For the text-containing cell, return its midpoint in [x, y] coordinate format. 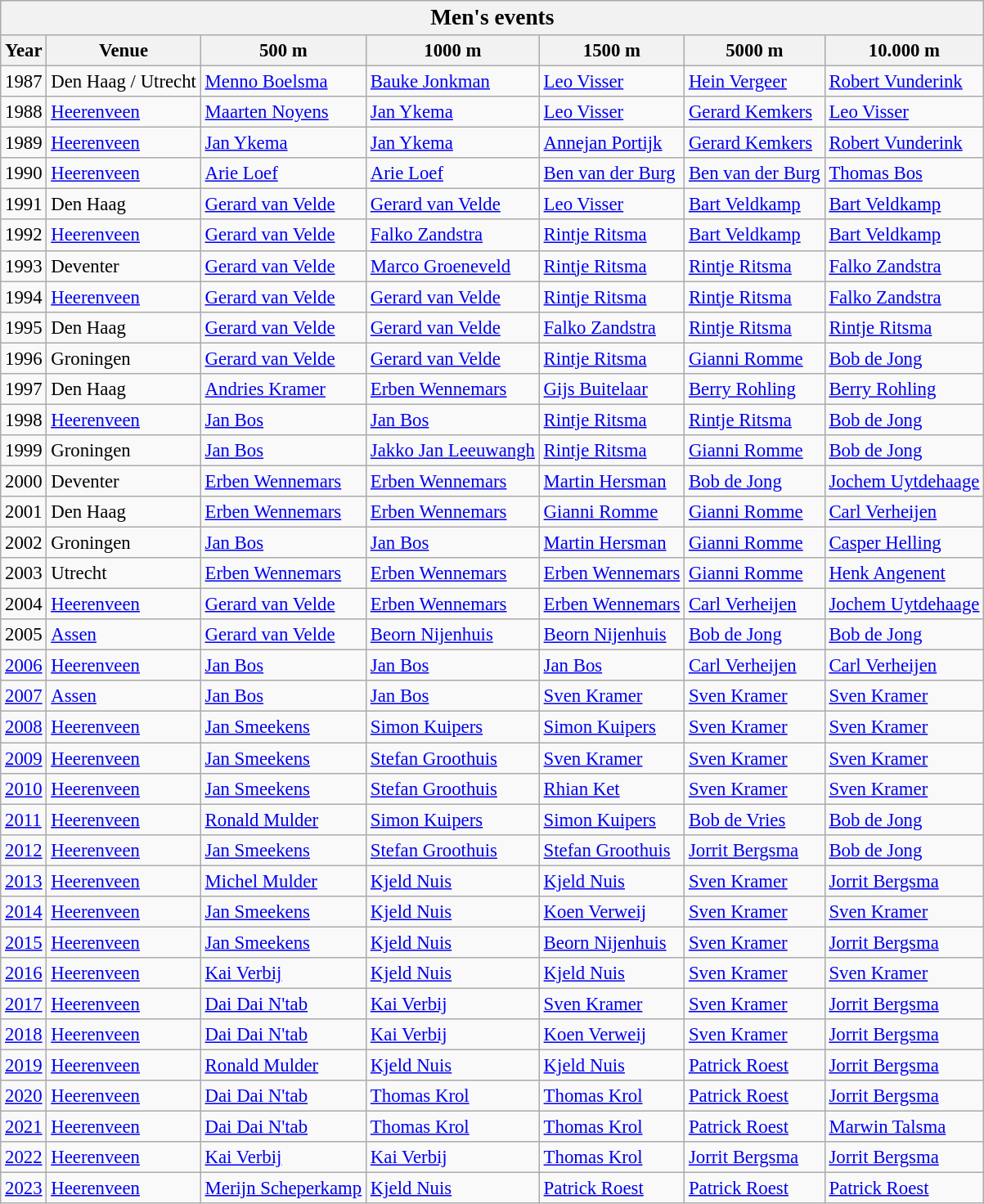
5000 m [755, 51]
Men's events [492, 18]
Marco Groeneveld [453, 266]
500 m [283, 51]
Jakko Jan Leeuwangh [453, 451]
1500 m [612, 51]
2014 [24, 912]
Maarten Noyens [283, 112]
2002 [24, 543]
1989 [24, 143]
2023 [24, 1188]
Annejan Portijk [612, 143]
2003 [24, 573]
Michel Mulder [283, 881]
2020 [24, 1096]
2011 [24, 820]
2009 [24, 758]
10.000 m [905, 51]
1999 [24, 451]
1997 [24, 389]
2006 [24, 666]
2017 [24, 1004]
2008 [24, 727]
Bob de Vries [755, 820]
Year [24, 51]
2015 [24, 942]
1994 [24, 297]
2010 [24, 788]
Bauke Jonkman [453, 82]
1995 [24, 327]
2019 [24, 1066]
1000 m [453, 51]
Marwin Talsma [905, 1127]
Gijs Buitelaar [612, 389]
Venue [124, 51]
Thomas Bos [905, 173]
Andries Kramer [283, 389]
1993 [24, 266]
2022 [24, 1157]
2018 [24, 1035]
2016 [24, 973]
Hein Vergeer [755, 82]
1988 [24, 112]
Casper Helling [905, 543]
2012 [24, 850]
Menno Boelsma [283, 82]
2013 [24, 881]
2007 [24, 696]
Henk Angenent [905, 573]
2005 [24, 635]
1990 [24, 173]
2000 [24, 481]
1992 [24, 236]
1996 [24, 358]
Merijn Scheperkamp [283, 1188]
Utrecht [124, 573]
1987 [24, 82]
1991 [24, 204]
1998 [24, 420]
Rhian Ket [612, 788]
2021 [24, 1127]
Den Haag / Utrecht [124, 82]
2004 [24, 604]
2001 [24, 512]
